Return the [x, y] coordinate for the center point of the cell that contains the specified text.  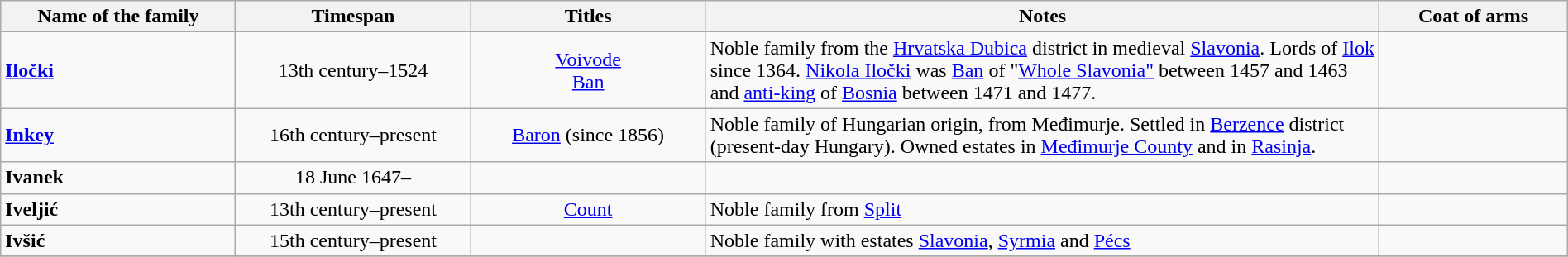
18 June 1647– [353, 178]
Notes [1042, 17]
Iveljić [118, 209]
Name of the family [118, 17]
15th century–present [353, 240]
Ivšić [118, 240]
VoivodeBan [588, 70]
Ivanek [118, 178]
Noble family with estates Slavonia, Syrmia and Pécs [1042, 240]
13th century–present [353, 209]
13th century–1524 [353, 70]
Noble family from Split [1042, 209]
Coat of arms [1474, 17]
Count [588, 209]
Inkey [118, 136]
Timespan [353, 17]
16th century–present [353, 136]
Iločki [118, 70]
Titles [588, 17]
Baron (since 1856) [588, 136]
